Identify which cell holds the provided text, then report its (x, y) central coordinate. 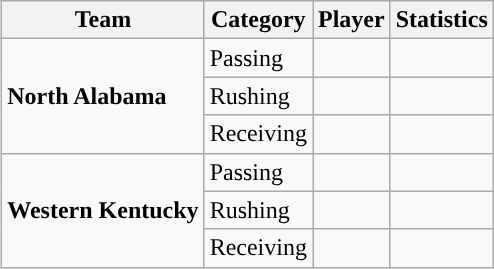
Team (103, 20)
North Alabama (103, 96)
Western Kentucky (103, 210)
Player (351, 20)
Category (258, 20)
Statistics (442, 20)
